Provide the [X, Y] coordinate of the cell's center where the given text is located.  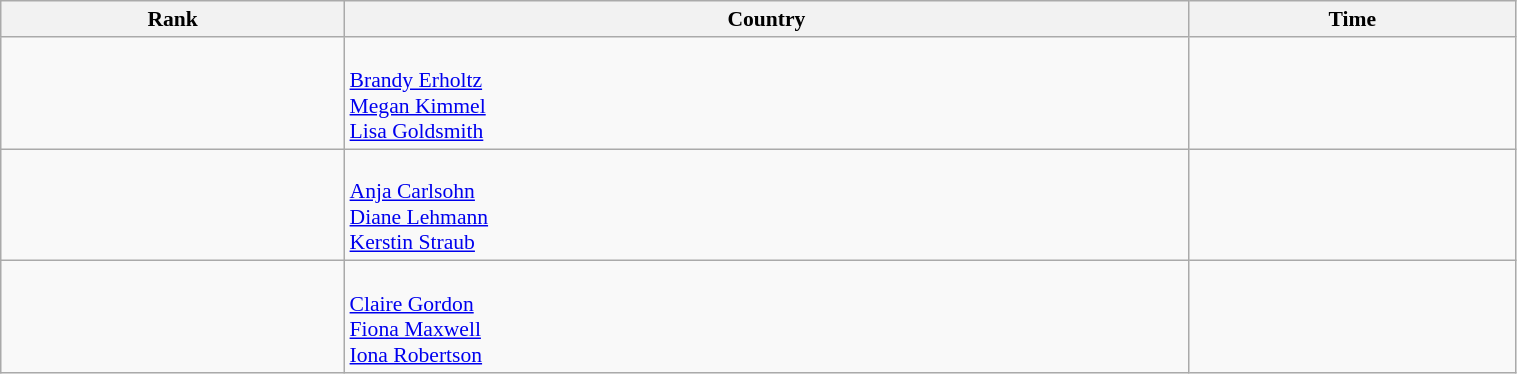
Time [1352, 19]
Brandy ErholtzMegan KimmelLisa Goldsmith [767, 93]
Country [767, 19]
Anja CarlsohnDiane LehmannKerstin Straub [767, 205]
Rank [173, 19]
Claire GordonFiona MaxwellIona Robertson [767, 317]
